Find where the given text appears and provide that cell's center as (X, Y) coordinate. 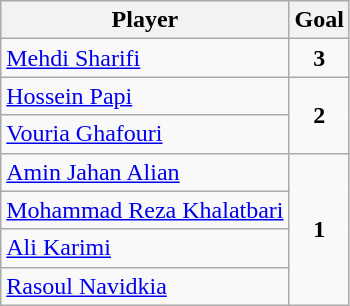
3 (319, 58)
Mehdi Sharifi (145, 58)
Rasoul Navidkia (145, 286)
Mohammad Reza Khalatbari (145, 210)
Ali Karimi (145, 248)
1 (319, 229)
Goal (319, 20)
Player (145, 20)
Vouria Ghafouri (145, 134)
Amin Jahan Alian (145, 172)
Hossein Papi (145, 96)
2 (319, 115)
